Capture the cell that displays the provided text and extract its (X, Y) central coordinate. 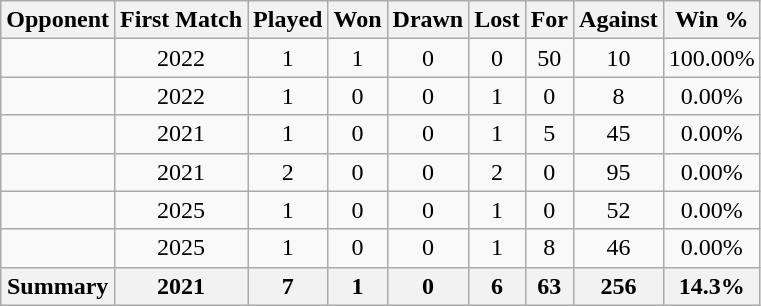
10 (619, 58)
Opponent (58, 20)
63 (549, 286)
14.3% (712, 286)
For (549, 20)
256 (619, 286)
5 (549, 134)
First Match (182, 20)
7 (288, 286)
Win % (712, 20)
Won (358, 20)
100.00% (712, 58)
Against (619, 20)
Lost (497, 20)
46 (619, 248)
Played (288, 20)
45 (619, 134)
52 (619, 210)
Summary (58, 286)
50 (549, 58)
95 (619, 172)
6 (497, 286)
Drawn (428, 20)
